Extract the [x, y] coordinate from the center of the cell holding the provided text.  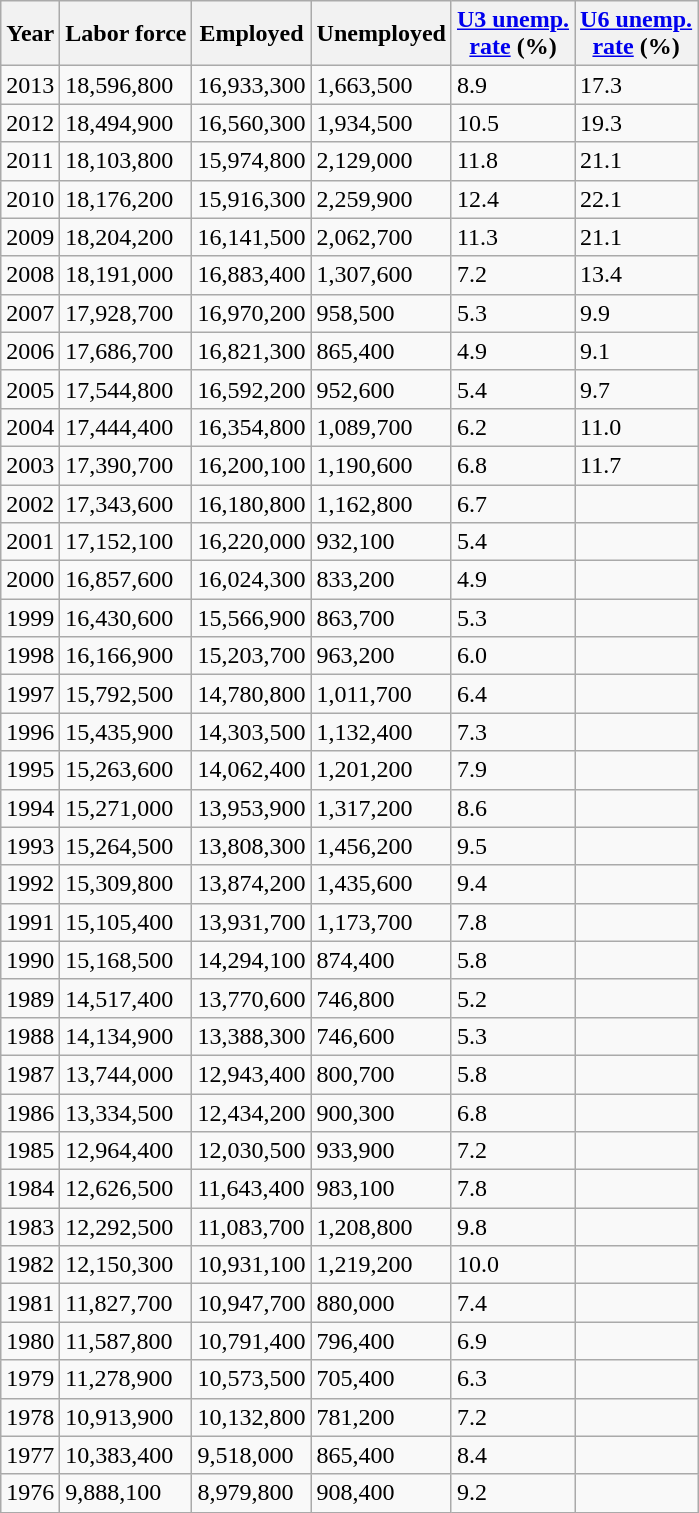
14,780,800 [252, 694]
983,100 [381, 1189]
2006 [30, 351]
11,278,900 [126, 1379]
11,587,800 [126, 1341]
705,400 [381, 1379]
1982 [30, 1265]
963,200 [381, 656]
10,383,400 [126, 1455]
1980 [30, 1341]
2010 [30, 199]
6.9 [512, 1341]
1985 [30, 1151]
2004 [30, 427]
11.7 [636, 465]
11,643,400 [252, 1189]
2008 [30, 275]
800,700 [381, 1074]
16,592,200 [252, 389]
13,334,500 [126, 1113]
Labor force [126, 34]
12,964,400 [126, 1151]
6.4 [512, 694]
7.3 [512, 732]
7.9 [512, 770]
746,800 [381, 998]
18,191,000 [126, 275]
18,596,800 [126, 85]
1,456,200 [381, 846]
12,150,300 [126, 1265]
12,434,200 [252, 1113]
958,500 [381, 313]
796,400 [381, 1341]
1,219,200 [381, 1265]
833,200 [381, 580]
15,974,800 [252, 161]
13,808,300 [252, 846]
13.4 [636, 275]
1,089,700 [381, 427]
10.5 [512, 123]
2007 [30, 313]
17,343,600 [126, 503]
880,000 [381, 1303]
13,874,200 [252, 884]
15,168,500 [126, 960]
2,259,900 [381, 199]
1999 [30, 618]
2009 [30, 237]
17,544,800 [126, 389]
10.0 [512, 1265]
16,180,800 [252, 503]
13,931,700 [252, 922]
1995 [30, 770]
9.5 [512, 846]
8.4 [512, 1455]
2001 [30, 542]
11,083,700 [252, 1227]
1979 [30, 1379]
17,686,700 [126, 351]
10,913,900 [126, 1417]
6.2 [512, 427]
2002 [30, 503]
6.7 [512, 503]
1998 [30, 656]
U3 unemp.rate (%) [512, 34]
9.1 [636, 351]
9.7 [636, 389]
1,011,700 [381, 694]
16,970,200 [252, 313]
2003 [30, 465]
11.0 [636, 427]
Year [30, 34]
6.3 [512, 1379]
1,317,200 [381, 808]
1983 [30, 1227]
7.4 [512, 1303]
9.2 [512, 1493]
2013 [30, 85]
6.0 [512, 656]
14,517,400 [126, 998]
16,354,800 [252, 427]
15,435,900 [126, 732]
10,931,100 [252, 1265]
17,928,700 [126, 313]
1989 [30, 998]
13,770,600 [252, 998]
17.3 [636, 85]
1978 [30, 1417]
932,100 [381, 542]
1994 [30, 808]
16,821,300 [252, 351]
8,979,800 [252, 1493]
2,129,000 [381, 161]
16,430,600 [126, 618]
15,566,900 [252, 618]
5.2 [512, 998]
17,152,100 [126, 542]
16,560,300 [252, 123]
15,264,500 [126, 846]
16,857,600 [126, 580]
8.9 [512, 85]
14,294,100 [252, 960]
1,201,200 [381, 770]
1986 [30, 1113]
1,663,500 [381, 85]
1976 [30, 1493]
14,062,400 [252, 770]
863,700 [381, 618]
2,062,700 [381, 237]
14,134,900 [126, 1036]
1993 [30, 846]
16,166,900 [126, 656]
1997 [30, 694]
11.3 [512, 237]
14,303,500 [252, 732]
908,400 [381, 1493]
Unemployed [381, 34]
12,030,500 [252, 1151]
781,200 [381, 1417]
12.4 [512, 199]
22.1 [636, 199]
10,573,500 [252, 1379]
U6 unemp.rate (%) [636, 34]
1990 [30, 960]
1,190,600 [381, 465]
2005 [30, 389]
Employed [252, 34]
13,744,000 [126, 1074]
16,200,100 [252, 465]
2012 [30, 123]
1977 [30, 1455]
1,173,700 [381, 922]
18,204,200 [126, 237]
11.8 [512, 161]
10,947,700 [252, 1303]
8.6 [512, 808]
1988 [30, 1036]
16,933,300 [252, 85]
9.4 [512, 884]
18,494,900 [126, 123]
10,132,800 [252, 1417]
1,934,500 [381, 123]
1991 [30, 922]
1987 [30, 1074]
19.3 [636, 123]
15,309,800 [126, 884]
16,883,400 [252, 275]
2011 [30, 161]
15,792,500 [126, 694]
2000 [30, 580]
15,271,000 [126, 808]
9,888,100 [126, 1493]
933,900 [381, 1151]
9.8 [512, 1227]
1981 [30, 1303]
900,300 [381, 1113]
1,435,600 [381, 884]
16,220,000 [252, 542]
952,600 [381, 389]
12,292,500 [126, 1227]
1,132,400 [381, 732]
9.9 [636, 313]
18,176,200 [126, 199]
12,943,400 [252, 1074]
9,518,000 [252, 1455]
17,390,700 [126, 465]
1,162,800 [381, 503]
746,600 [381, 1036]
13,388,300 [252, 1036]
1992 [30, 884]
15,263,600 [126, 770]
11,827,700 [126, 1303]
15,203,700 [252, 656]
874,400 [381, 960]
1,307,600 [381, 275]
12,626,500 [126, 1189]
16,024,300 [252, 580]
15,105,400 [126, 922]
17,444,400 [126, 427]
13,953,900 [252, 808]
18,103,800 [126, 161]
1,208,800 [381, 1227]
1996 [30, 732]
15,916,300 [252, 199]
10,791,400 [252, 1341]
16,141,500 [252, 237]
1984 [30, 1189]
